Return [x, y] of the center of cell containing provided text 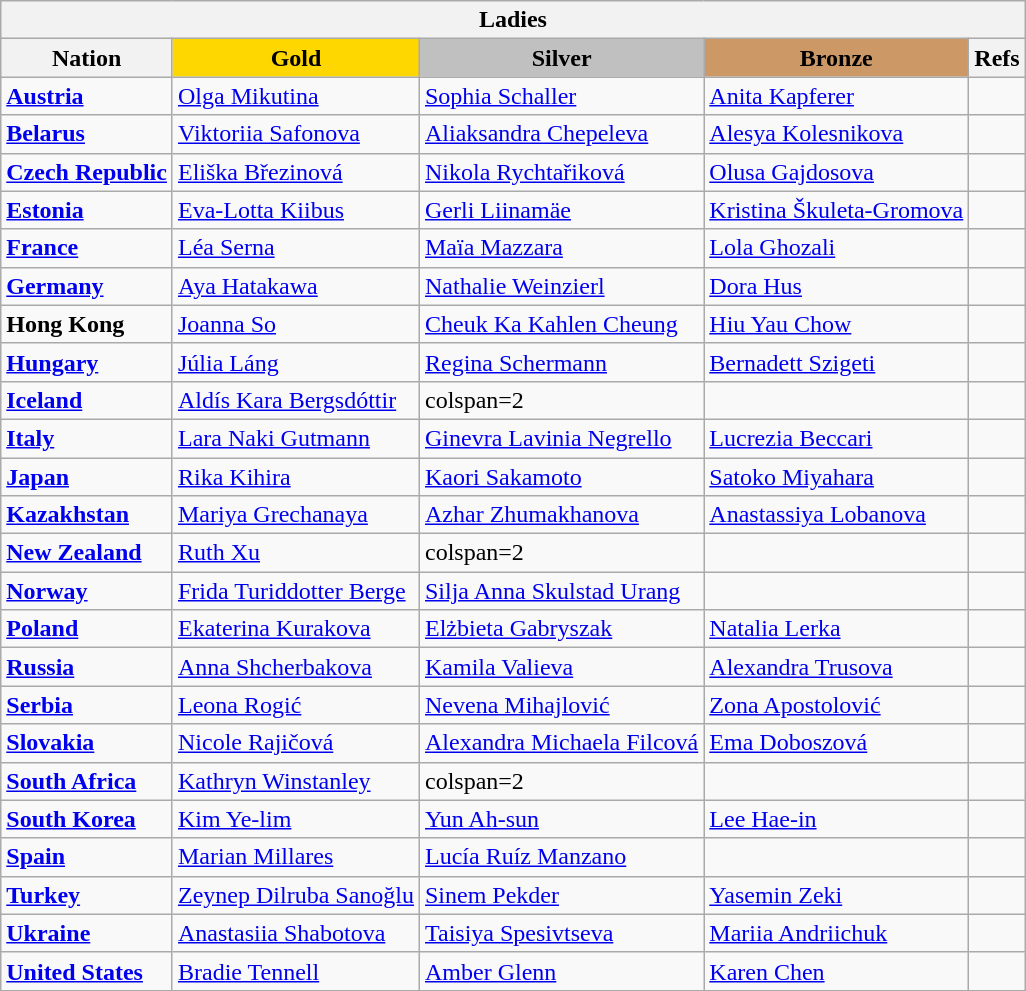
Anita Kapferer [836, 96]
Serbia [87, 705]
Kim Ye-lim [296, 819]
New Zealand [87, 553]
France [87, 248]
Turkey [87, 895]
Austria [87, 96]
Hiu Yau Chow [836, 324]
Satoko Miyahara [836, 477]
Joanna So [296, 324]
Alexandra Michaela Filcová [561, 743]
Léa Serna [296, 248]
Sinem Pekder [561, 895]
Kamila Valieva [561, 667]
Hungary [87, 362]
Czech Republic [87, 172]
Kristina Škuleta-Gromova [836, 210]
Ukraine [87, 933]
Italy [87, 438]
Regina Schermann [561, 362]
Aldís Kara Bergsdóttir [296, 400]
Maïa Mazzara [561, 248]
Natalia Lerka [836, 629]
United States [87, 971]
Ema Doboszová [836, 743]
Nation [87, 58]
Japan [87, 477]
Bradie Tennell [296, 971]
Eva-Lotta Kiibus [296, 210]
South Africa [87, 781]
Anna Shcherbakova [296, 667]
Olga Mikutina [296, 96]
Iceland [87, 400]
Silja Anna Skulstad Urang [561, 591]
Lucrezia Beccari [836, 438]
Nathalie Weinzierl [561, 286]
Yasemin Zeki [836, 895]
Mariia Andriichuk [836, 933]
Belarus [87, 134]
South Korea [87, 819]
Olusa Gajdosova [836, 172]
Nikola Rychtařiková [561, 172]
Slovakia [87, 743]
Nevena Mihajlović [561, 705]
Amber Glenn [561, 971]
Ekaterina Kurakova [296, 629]
Eliška Březinová [296, 172]
Rika Kihira [296, 477]
Poland [87, 629]
Lee Hae-in [836, 819]
Gold [296, 58]
Mariya Grechanaya [296, 515]
Gerli Liinamäe [561, 210]
Lola Ghozali [836, 248]
Kathryn Winstanley [296, 781]
Marian Millares [296, 857]
Zeynep Dilruba Sanoğlu [296, 895]
Karen Chen [836, 971]
Spain [87, 857]
Hong Kong [87, 324]
Alesya Kolesnikova [836, 134]
Ruth Xu [296, 553]
Ladies [513, 20]
Kazakhstan [87, 515]
Germany [87, 286]
Azhar Zhumakhanova [561, 515]
Viktoriia Safonova [296, 134]
Alexandra Trusova [836, 667]
Aya Hatakawa [296, 286]
Lucía Ruíz Manzano [561, 857]
Aliaksandra Chepeleva [561, 134]
Cheuk Ka Kahlen Cheung [561, 324]
Norway [87, 591]
Elżbieta Gabryszak [561, 629]
Yun Ah-sun [561, 819]
Russia [87, 667]
Ginevra Lavinia Negrello [561, 438]
Anastasiia Shabotova [296, 933]
Bronze [836, 58]
Lara Naki Gutmann [296, 438]
Silver [561, 58]
Leona Rogić [296, 705]
Sophia Schaller [561, 96]
Kaori Sakamoto [561, 477]
Refs [997, 58]
Zona Apostolović [836, 705]
Bernadett Szigeti [836, 362]
Dora Hus [836, 286]
Anastassiya Lobanova [836, 515]
Frida Turiddotter Berge [296, 591]
Júlia Láng [296, 362]
Nicole Rajičová [296, 743]
Estonia [87, 210]
Taisiya Spesivtseva [561, 933]
